Pinpoint the cell where the given text exists, returning its [x, y] midpoint coordinate. 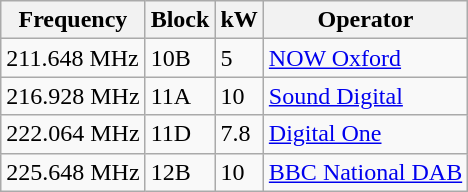
216.928 MHz [73, 96]
11A [180, 96]
12B [180, 172]
5 [239, 58]
Block [180, 20]
211.648 MHz [73, 58]
BBC National DAB [365, 172]
NOW Oxford [365, 58]
Sound Digital [365, 96]
7.8 [239, 134]
Frequency [73, 20]
kW [239, 20]
11D [180, 134]
Operator [365, 20]
Digital One [365, 134]
222.064 MHz [73, 134]
10B [180, 58]
225.648 MHz [73, 172]
